For the text-containing cell, return its midpoint in [x, y] coordinate format. 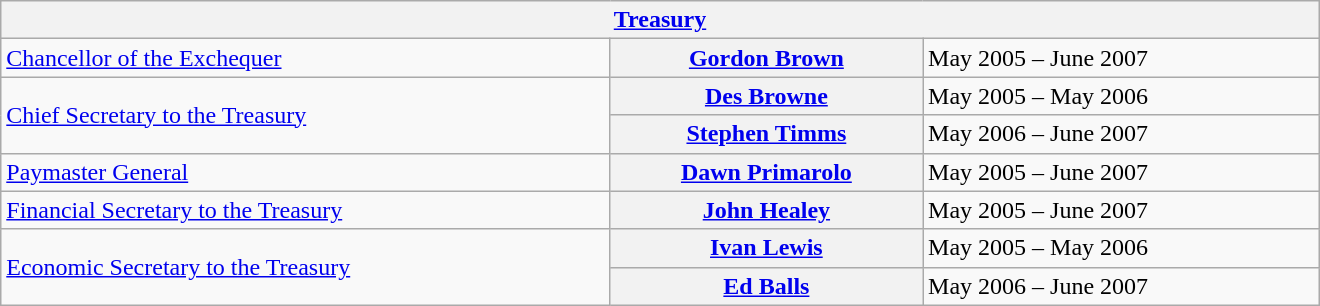
Chief Secretary to the Treasury [306, 115]
Gordon Brown [766, 58]
Treasury [660, 20]
Dawn Primarolo [766, 172]
Des Browne [766, 96]
Economic Secretary to the Treasury [306, 267]
John Healey [766, 210]
Chancellor of the Exchequer [306, 58]
Ivan Lewis [766, 248]
Financial Secretary to the Treasury [306, 210]
Paymaster General [306, 172]
Ed Balls [766, 286]
Stephen Timms [766, 134]
